For the text-containing cell, return its midpoint in [x, y] coordinate format. 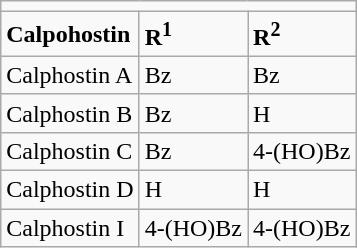
Calphostin D [70, 190]
R1 [193, 34]
Calphostin A [70, 75]
R2 [302, 34]
Calpohostin [70, 34]
Calphostin B [70, 113]
Calphostin I [70, 228]
Calphostin C [70, 151]
